Detect which cell encompasses the target text, then output its [x, y] center coordinate. 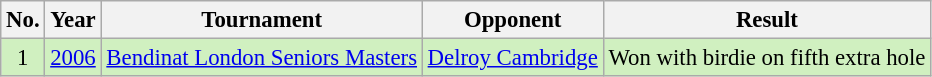
No. [23, 20]
Won with birdie on fifth extra hole [767, 58]
Bendinat London Seniors Masters [262, 58]
Opponent [512, 20]
2006 [73, 58]
1 [23, 58]
Year [73, 20]
Delroy Cambridge [512, 58]
Tournament [262, 20]
Result [767, 20]
